Provide the (X, Y) coordinate of the cell's center where the given text is located.  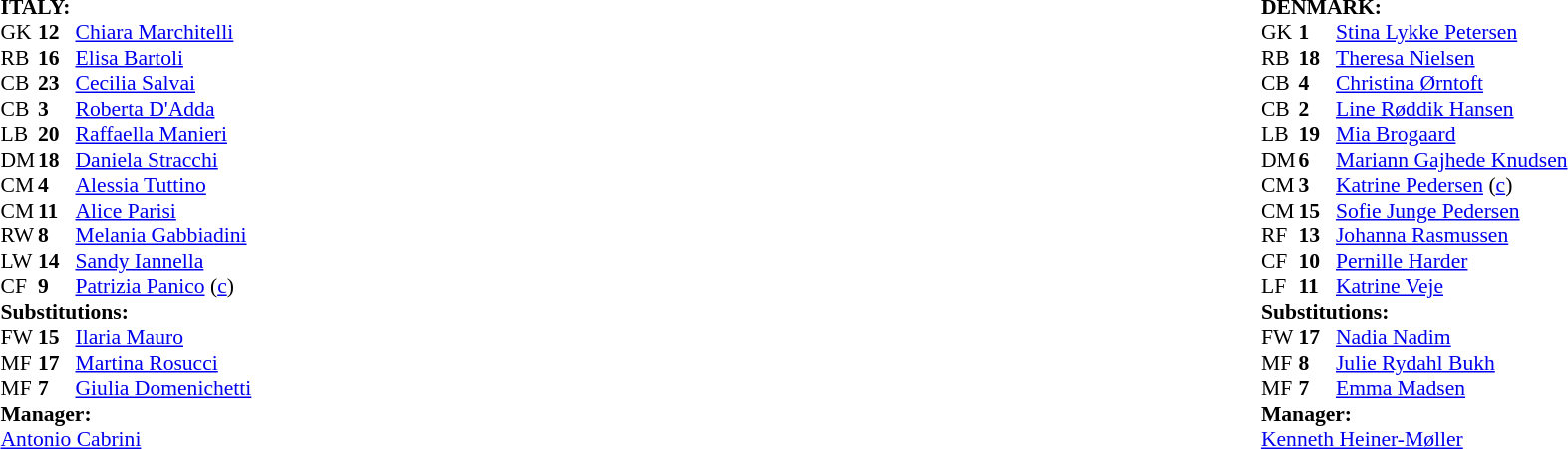
RF (1280, 236)
Melania Gabbiadini (163, 236)
Daniela Stracchi (163, 160)
12 (57, 33)
Chiara Marchitelli (163, 33)
16 (57, 58)
Johanna Rasmussen (1451, 236)
14 (57, 261)
23 (57, 83)
Ilaria Mauro (163, 338)
Sofie Junge Pedersen (1451, 211)
Nadia Nadim (1451, 338)
Line Røddik Hansen (1451, 109)
Alice Parisi (163, 211)
Pernille Harder (1451, 261)
Julie Rydahl Bukh (1451, 363)
Roberta D'Adda (163, 109)
Elisa Bartoli (163, 58)
Cecilia Salvai (163, 83)
Raffaella Manieri (163, 135)
Martina Rosucci (163, 363)
1 (1317, 33)
Alessia Tuttino (163, 185)
2 (1317, 109)
20 (57, 135)
10 (1317, 261)
19 (1317, 135)
Patrizia Panico (c) (163, 286)
9 (57, 286)
Katrine Veje (1451, 286)
LW (19, 261)
LF (1280, 286)
Theresa Nielsen (1451, 58)
Katrine Pedersen (c) (1451, 185)
13 (1317, 236)
Emma Madsen (1451, 388)
Stina Lykke Petersen (1451, 33)
Christina Ørntoft (1451, 83)
Mia Brogaard (1451, 135)
Sandy Iannella (163, 261)
RW (19, 236)
Giulia Domenichetti (163, 388)
6 (1317, 160)
Mariann Gajhede Knudsen (1451, 160)
